Return [X, Y] of the center of cell containing provided text 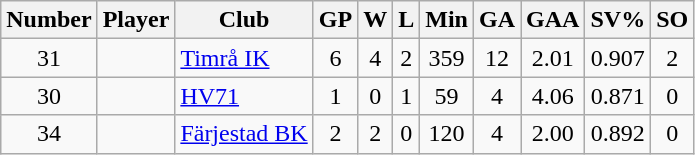
30 [49, 96]
4.06 [553, 96]
Min [447, 20]
L [406, 20]
2.00 [553, 134]
359 [447, 58]
Club [244, 20]
SO [672, 20]
Färjestad BK [244, 134]
6 [335, 58]
12 [496, 58]
Player [136, 20]
2.01 [553, 58]
SV% [618, 20]
34 [49, 134]
0.907 [618, 58]
31 [49, 58]
Timrå IK [244, 58]
0.892 [618, 134]
HV71 [244, 96]
GP [335, 20]
W [376, 20]
59 [447, 96]
120 [447, 134]
Number [49, 20]
GAA [553, 20]
GA [496, 20]
0.871 [618, 96]
